Detect which cell encompasses the target text, then output its (x, y) center coordinate. 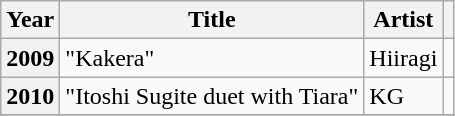
Artist (404, 20)
"Kakera" (212, 58)
Year (30, 20)
2010 (30, 96)
"Itoshi Sugite duet with Tiara" (212, 96)
2009 (30, 58)
Title (212, 20)
KG (404, 96)
Hiiragi (404, 58)
